Detect which cell encompasses the target text, then output its [X, Y] center coordinate. 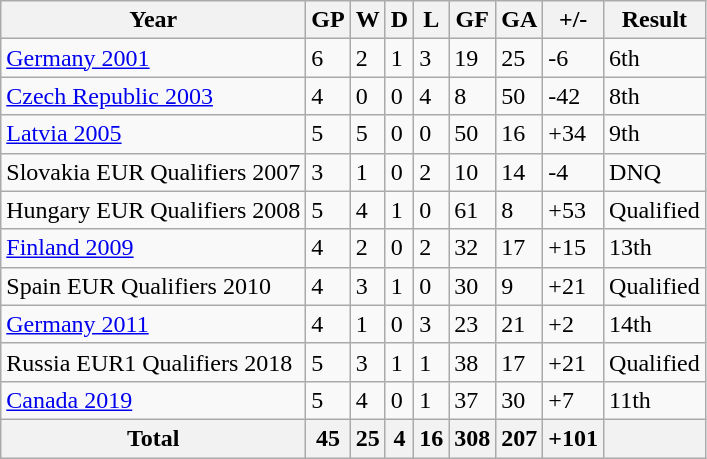
9 [520, 286]
61 [472, 210]
GA [520, 20]
W [368, 20]
9th [655, 134]
-6 [574, 58]
Year [154, 20]
Slovakia EUR Qualifiers 2007 [154, 172]
+/- [574, 20]
207 [520, 438]
+15 [574, 248]
Russia EUR1 Qualifiers 2018 [154, 362]
Germany 2011 [154, 324]
21 [520, 324]
Total [154, 438]
Germany 2001 [154, 58]
6 [328, 58]
8th [655, 96]
Result [655, 20]
38 [472, 362]
L [432, 20]
14th [655, 324]
32 [472, 248]
13th [655, 248]
Hungary EUR Qualifiers 2008 [154, 210]
Latvia 2005 [154, 134]
45 [328, 438]
6th [655, 58]
37 [472, 400]
308 [472, 438]
+7 [574, 400]
-42 [574, 96]
19 [472, 58]
GF [472, 20]
Spain EUR Qualifiers 2010 [154, 286]
+53 [574, 210]
11th [655, 400]
14 [520, 172]
GP [328, 20]
Finland 2009 [154, 248]
+2 [574, 324]
23 [472, 324]
DNQ [655, 172]
+101 [574, 438]
+34 [574, 134]
Czech Republic 2003 [154, 96]
10 [472, 172]
-4 [574, 172]
D [399, 20]
Canada 2019 [154, 400]
